Return the [x, y] coordinate for the center point of the cell that contains the specified text.  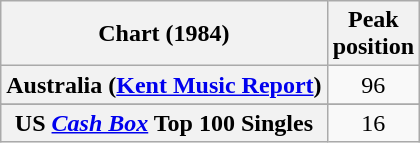
US Cash Box Top 100 Singles [164, 123]
Chart (1984) [164, 34]
16 [373, 123]
Peakposition [373, 34]
Australia (Kent Music Report) [164, 85]
96 [373, 85]
